From the cell containing the given text, extract its center point as (x, y) coordinate. 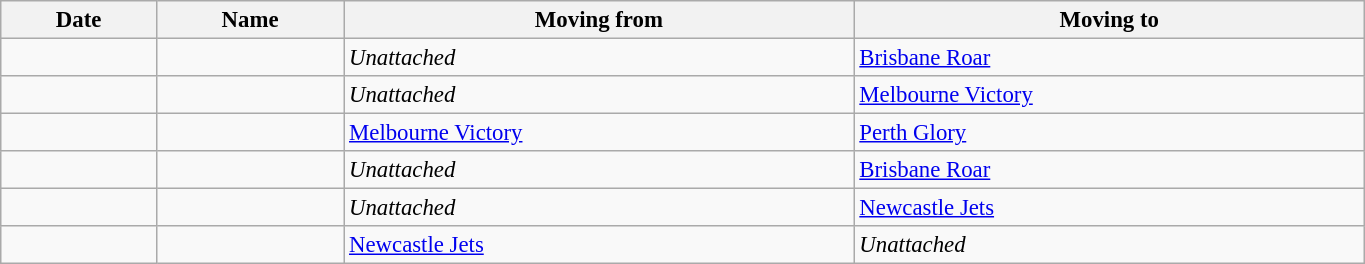
Name (250, 20)
Moving from (599, 20)
Perth Glory (1109, 133)
Moving to (1109, 20)
Date (79, 20)
